Identify which cell holds the provided text, then report its [X, Y] central coordinate. 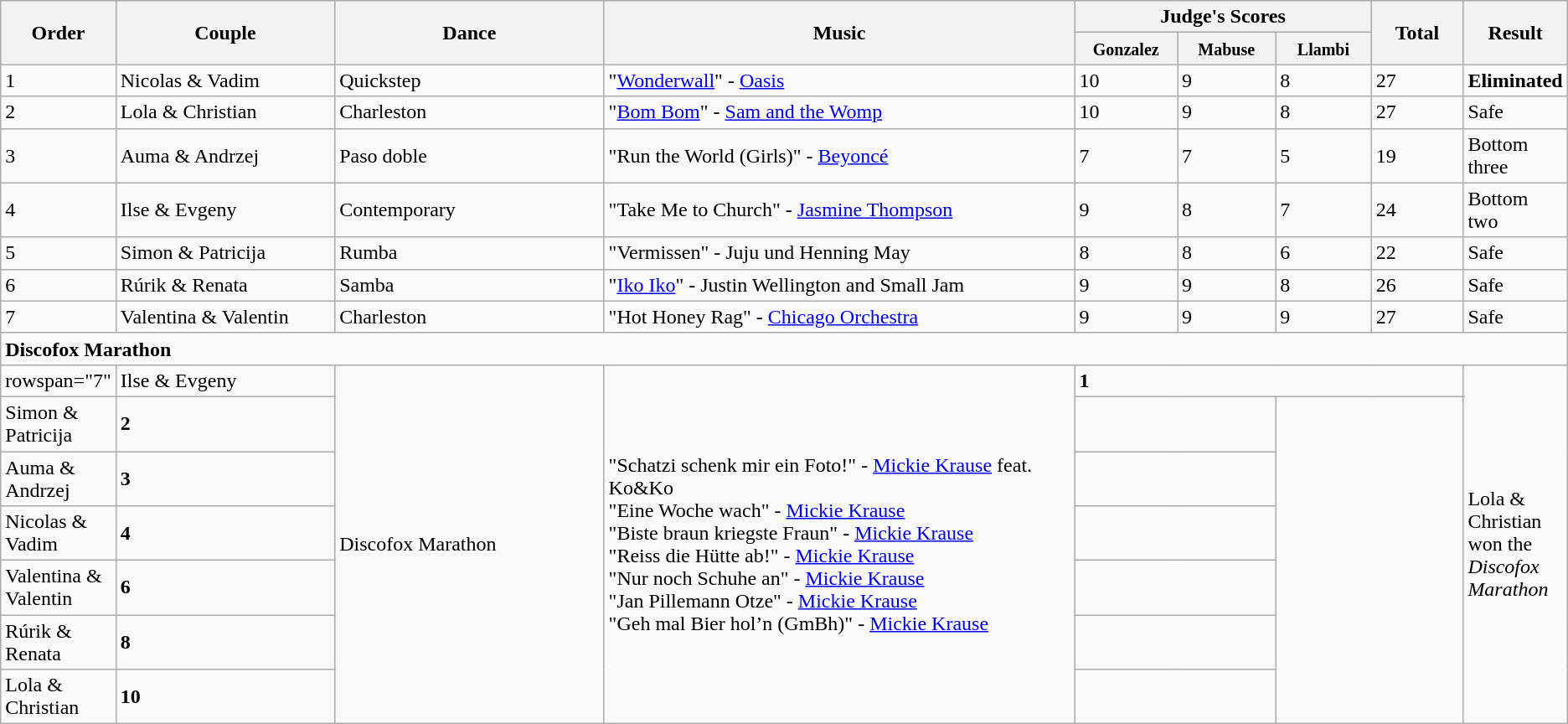
Contemporary [469, 209]
"Vermissen" - Juju und Henning May [839, 253]
Quickstep [469, 80]
26 [1417, 285]
19 [1417, 156]
Rumba [469, 253]
Result [1515, 33]
Llambi [1323, 49]
Music [839, 33]
Bottom three [1515, 156]
24 [1417, 209]
Gonzalez [1126, 49]
Samba [469, 285]
Bottom two [1515, 209]
"Iko Iko" - Justin Wellington and Small Jam [839, 285]
Lola & Christian won the Discofox Marathon [1515, 544]
Paso doble [469, 156]
"Bom Bom" - Sam and the Womp [839, 112]
rowspan="7" [59, 380]
Eliminated [1515, 80]
Mabuse [1226, 49]
"Hot Honey Rag" - Chicago Orchestra [839, 317]
"Run the World (Girls)" - Beyoncé [839, 156]
"Wonderwall" - Oasis [839, 80]
"Take Me to Church" - Jasmine Thompson [839, 209]
Total [1417, 33]
Dance [469, 33]
Couple [224, 33]
22 [1417, 253]
Order [59, 33]
Judge's Scores [1223, 17]
